Find where the given text appears and provide that cell's center as [X, Y] coordinate. 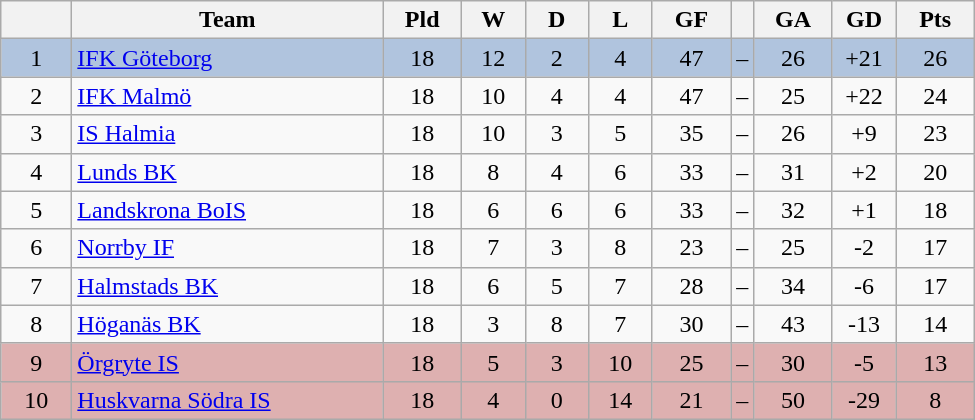
+1 [864, 210]
13 [936, 362]
Höganäs BK [228, 324]
24 [936, 96]
Lunds BK [228, 172]
D [557, 20]
Norrby IF [228, 248]
+22 [864, 96]
Halmstads BK [228, 286]
+9 [864, 134]
-2 [864, 248]
Pts [936, 20]
+2 [864, 172]
35 [692, 134]
50 [794, 400]
12 [493, 58]
0 [557, 400]
GA [794, 20]
34 [794, 286]
IS Halmia [228, 134]
+21 [864, 58]
43 [794, 324]
31 [794, 172]
-6 [864, 286]
-5 [864, 362]
Huskvarna Södra IS [228, 400]
Team [228, 20]
-29 [864, 400]
32 [794, 210]
IFK Malmö [228, 96]
9 [36, 362]
IFK Göteborg [228, 58]
20 [936, 172]
Örgryte IS [228, 362]
-13 [864, 324]
Landskrona BoIS [228, 210]
21 [692, 400]
Pld [422, 20]
W [493, 20]
28 [692, 286]
1 [36, 58]
L [621, 20]
GD [864, 20]
GF [692, 20]
